Output the (X, Y) coordinate of the center of the cell containing the given text.  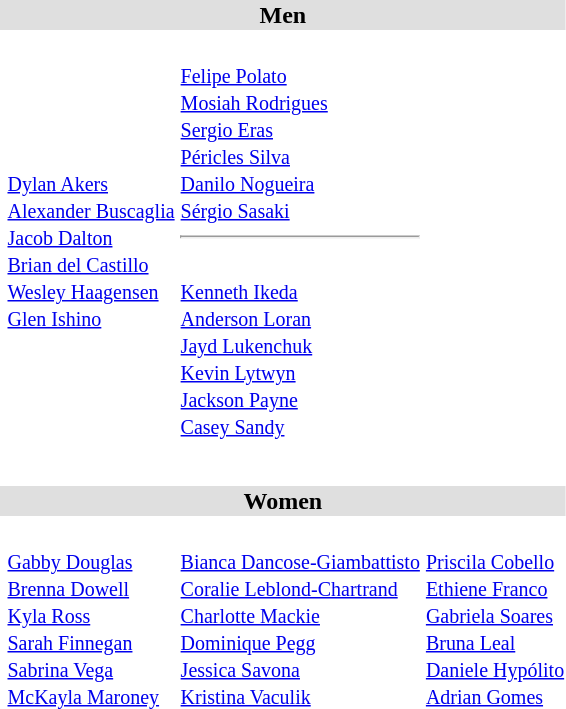
Women (283, 501)
Dylan AkersAlexander BuscagliaJacob DaltonBrian del CastilloWesley HaagensenGlen Ishino (91, 237)
Men (283, 15)
